Determine the [x, y] coordinate at the center of the cell enclosing the given text.  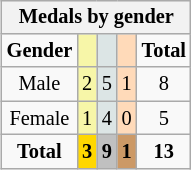
4 [107, 118]
8 [164, 84]
3 [87, 152]
Medals by gender [96, 17]
0 [127, 118]
2 [87, 84]
Gender [40, 51]
9 [107, 152]
13 [164, 152]
Male [40, 84]
Female [40, 118]
